Provide the [X, Y] coordinate of the cell's center where the given text is located.  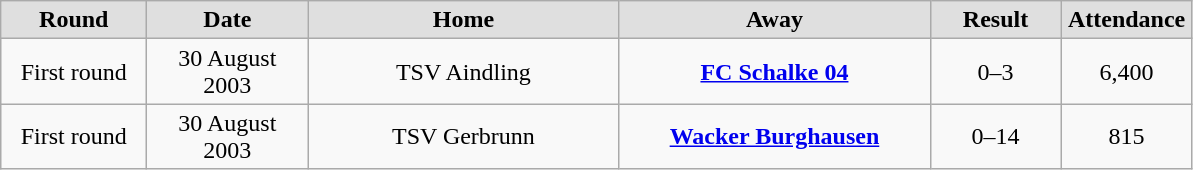
Attendance [1126, 20]
Result [996, 20]
Away [774, 20]
Date [228, 20]
0–3 [996, 72]
Round [74, 20]
TSV Gerbrunn [464, 136]
FC Schalke 04 [774, 72]
TSV Aindling [464, 72]
0–14 [996, 136]
Wacker Burghausen [774, 136]
815 [1126, 136]
6,400 [1126, 72]
Home [464, 20]
